Search for the cell housing the specified text and yield its (X, Y) center coordinate. 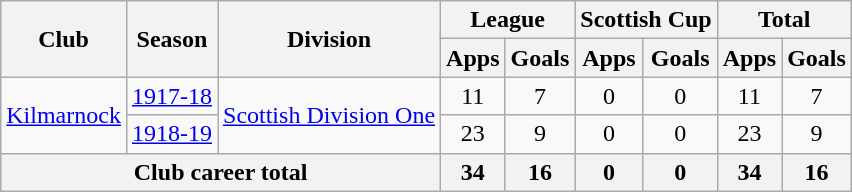
1918-19 (172, 134)
League (508, 20)
Season (172, 39)
Scottish Cup (646, 20)
Kilmarnock (64, 115)
Club career total (221, 172)
Division (330, 39)
Club (64, 39)
1917-18 (172, 96)
Total (784, 20)
Scottish Division One (330, 115)
